Locate the cell with the specified text and output its [X, Y] center coordinate. 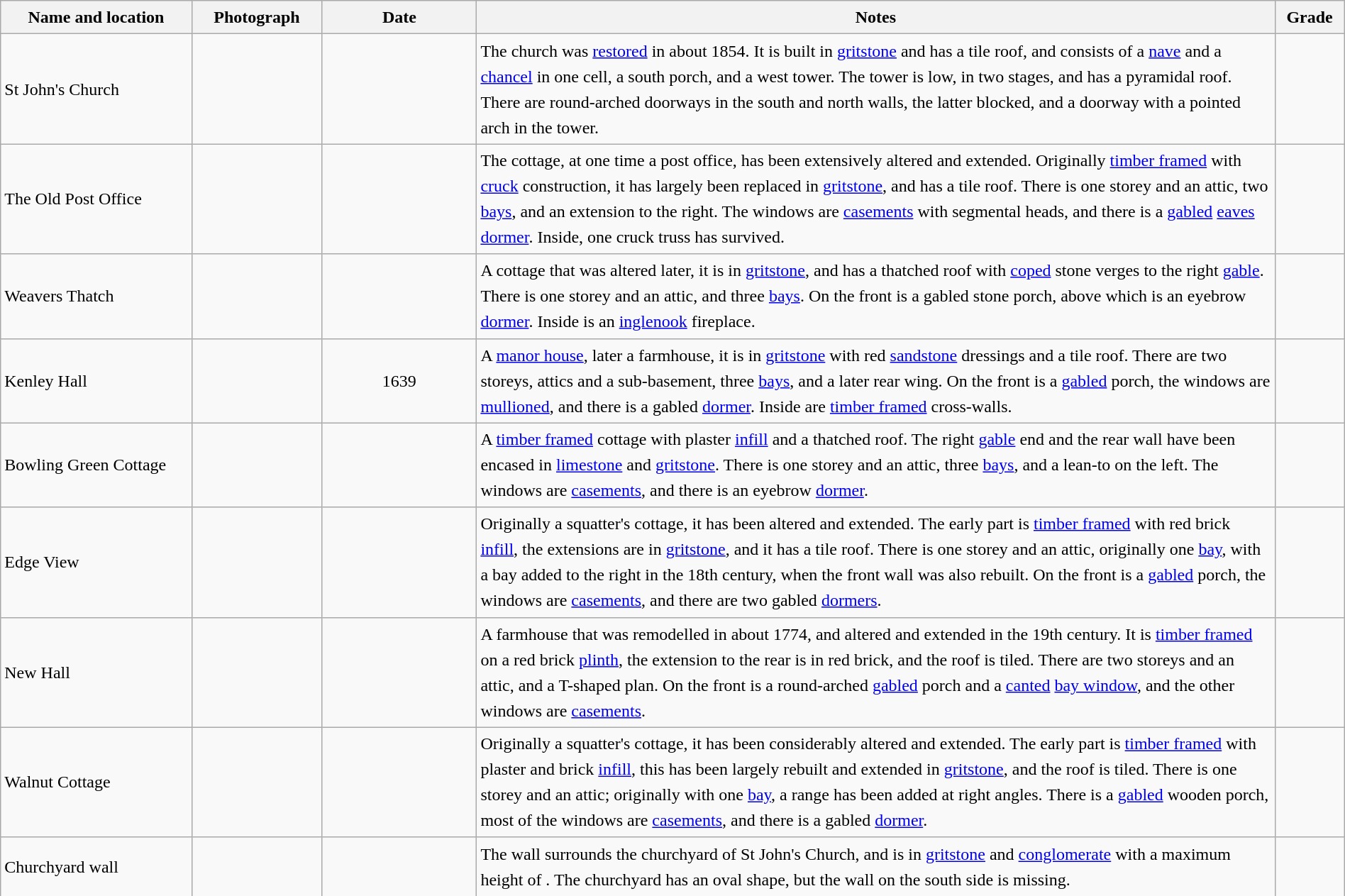
Grade [1310, 17]
Notes [875, 17]
Name and location [96, 17]
Kenley Hall [96, 380]
Bowling Green Cottage [96, 465]
1639 [399, 380]
Churchyard wall [96, 867]
New Hall [96, 673]
The Old Post Office [96, 199]
St John's Church [96, 89]
Photograph [257, 17]
Date [399, 17]
Edge View [96, 562]
Walnut Cottage [96, 782]
Weavers Thatch [96, 297]
